Extract the (x, y) coordinate from the center of the cell holding the provided text.  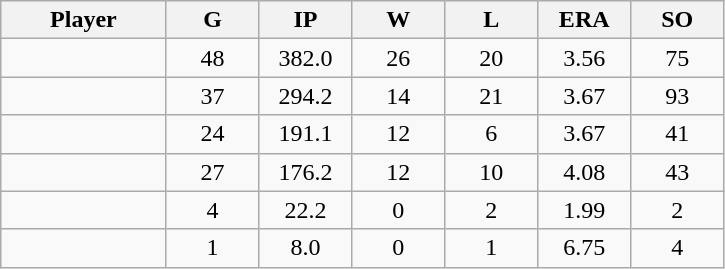
L (492, 20)
4.08 (584, 172)
93 (678, 96)
G (212, 20)
22.2 (306, 210)
IP (306, 20)
Player (84, 20)
3.56 (584, 58)
W (398, 20)
6.75 (584, 248)
6 (492, 134)
1.99 (584, 210)
14 (398, 96)
21 (492, 96)
37 (212, 96)
10 (492, 172)
ERA (584, 20)
48 (212, 58)
24 (212, 134)
294.2 (306, 96)
191.1 (306, 134)
382.0 (306, 58)
SO (678, 20)
8.0 (306, 248)
75 (678, 58)
43 (678, 172)
20 (492, 58)
27 (212, 172)
26 (398, 58)
41 (678, 134)
176.2 (306, 172)
